Pinpoint the cell where the given text exists, returning its [x, y] midpoint coordinate. 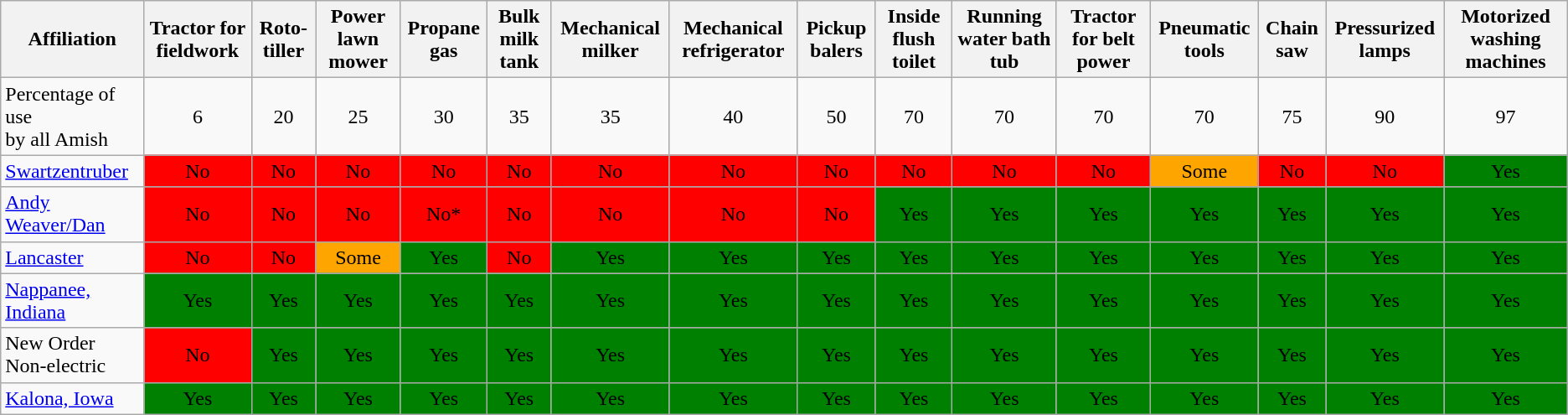
50 [837, 117]
90 [1385, 117]
Mechanical refrigerator [733, 39]
6 [198, 117]
Bulk milk tank [519, 39]
25 [358, 117]
Pressurized lamps [1385, 39]
Tractor for belt power [1103, 39]
Inside flush toilet [913, 39]
Power lawn mower [358, 39]
Roto- tiller [283, 39]
Running water bath tub [1005, 39]
New Order Non-electric [72, 355]
Propane gas [444, 39]
Pickup balers [837, 39]
Pneumatic tools [1204, 39]
Mechanical milker [610, 39]
Lancaster [72, 257]
75 [1292, 117]
Affiliation [72, 39]
Chain saw [1292, 39]
Andy Weaver/Dan [72, 215]
Motorized washing machines [1506, 39]
Kalona, Iowa [72, 398]
Nappanee, Indiana [72, 300]
No* [444, 215]
40 [733, 117]
20 [283, 117]
97 [1506, 117]
30 [444, 117]
Swartzentruber [72, 171]
Percentage of use by all Amish [72, 117]
Tractor for fieldwork [198, 39]
